From the cell containing the given text, extract its center point as [X, Y] coordinate. 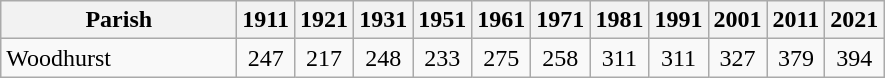
1911 [266, 20]
394 [854, 58]
379 [796, 58]
275 [502, 58]
1991 [678, 20]
258 [560, 58]
Parish [119, 20]
233 [442, 58]
2011 [796, 20]
217 [324, 58]
1921 [324, 20]
1971 [560, 20]
Woodhurst [119, 58]
327 [738, 58]
248 [384, 58]
2021 [854, 20]
1951 [442, 20]
1961 [502, 20]
247 [266, 58]
1981 [620, 20]
2001 [738, 20]
1931 [384, 20]
